Provide the (x, y) coordinate of the cell's center where the given text is located.  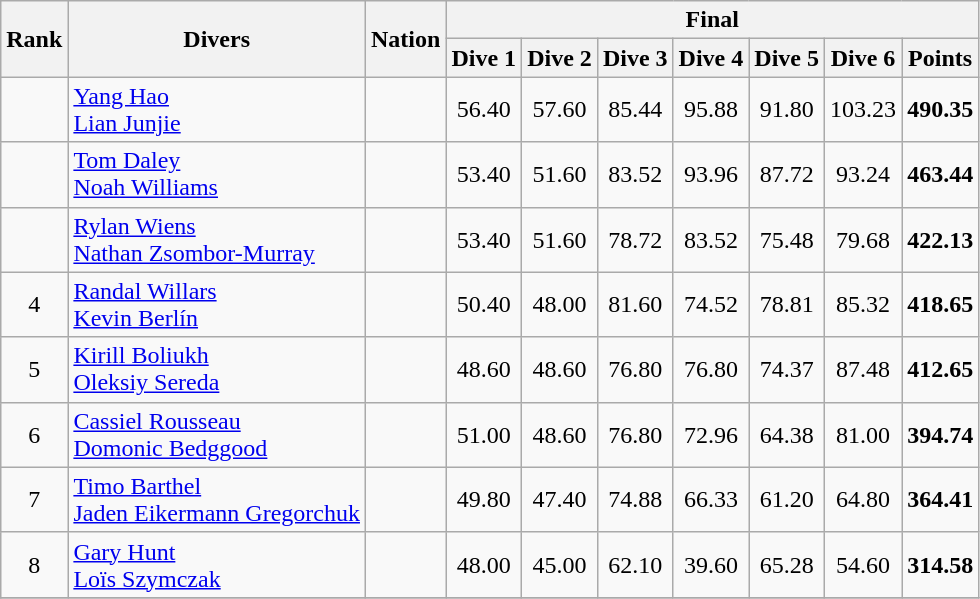
Rylan WiensNathan Zsombor-Murray (217, 240)
81.60 (635, 304)
95.88 (711, 110)
72.96 (711, 434)
79.68 (864, 240)
47.40 (560, 500)
Gary HuntLoïs Szymczak (217, 564)
50.40 (484, 304)
Final (712, 20)
490.35 (940, 110)
62.10 (635, 564)
Dive 1 (484, 58)
4 (34, 304)
66.33 (711, 500)
81.00 (864, 434)
75.48 (787, 240)
93.96 (711, 174)
Dive 4 (711, 58)
394.74 (940, 434)
87.48 (864, 370)
364.41 (940, 500)
49.80 (484, 500)
Rank (34, 39)
Timo BarthelJaden Eikermann Gregorchuk (217, 500)
Tom DaleyNoah Williams (217, 174)
54.60 (864, 564)
45.00 (560, 564)
7 (34, 500)
5 (34, 370)
Randal WillarsKevin Berlín (217, 304)
91.80 (787, 110)
78.72 (635, 240)
412.65 (940, 370)
Dive 3 (635, 58)
Cassiel RousseauDomonic Bedggood (217, 434)
74.88 (635, 500)
Divers (217, 39)
56.40 (484, 110)
103.23 (864, 110)
Nation (405, 39)
74.52 (711, 304)
51.00 (484, 434)
57.60 (560, 110)
422.13 (940, 240)
39.60 (711, 564)
74.37 (787, 370)
Yang HaoLian Junjie (217, 110)
314.58 (940, 564)
418.65 (940, 304)
Dive 2 (560, 58)
61.20 (787, 500)
Dive 5 (787, 58)
64.80 (864, 500)
463.44 (940, 174)
Dive 6 (864, 58)
65.28 (787, 564)
93.24 (864, 174)
85.44 (635, 110)
Points (940, 58)
8 (34, 564)
6 (34, 434)
Kirill BoliukhOleksiy Sereda (217, 370)
85.32 (864, 304)
78.81 (787, 304)
64.38 (787, 434)
87.72 (787, 174)
